Capture the cell that displays the provided text and extract its (x, y) central coordinate. 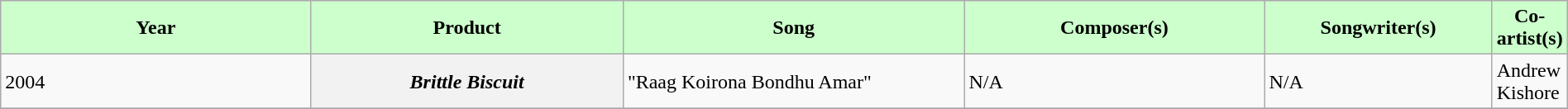
2004 (155, 81)
Song (794, 28)
Brittle Biscuit (466, 81)
Andrew Kishore (1530, 81)
Product (466, 28)
Co-artist(s) (1530, 28)
Songwriter(s) (1378, 28)
Composer(s) (1115, 28)
"Raag Koirona Bondhu Amar" (794, 81)
Year (155, 28)
